Provide the [X, Y] coordinate of the cell's center where the given text is located.  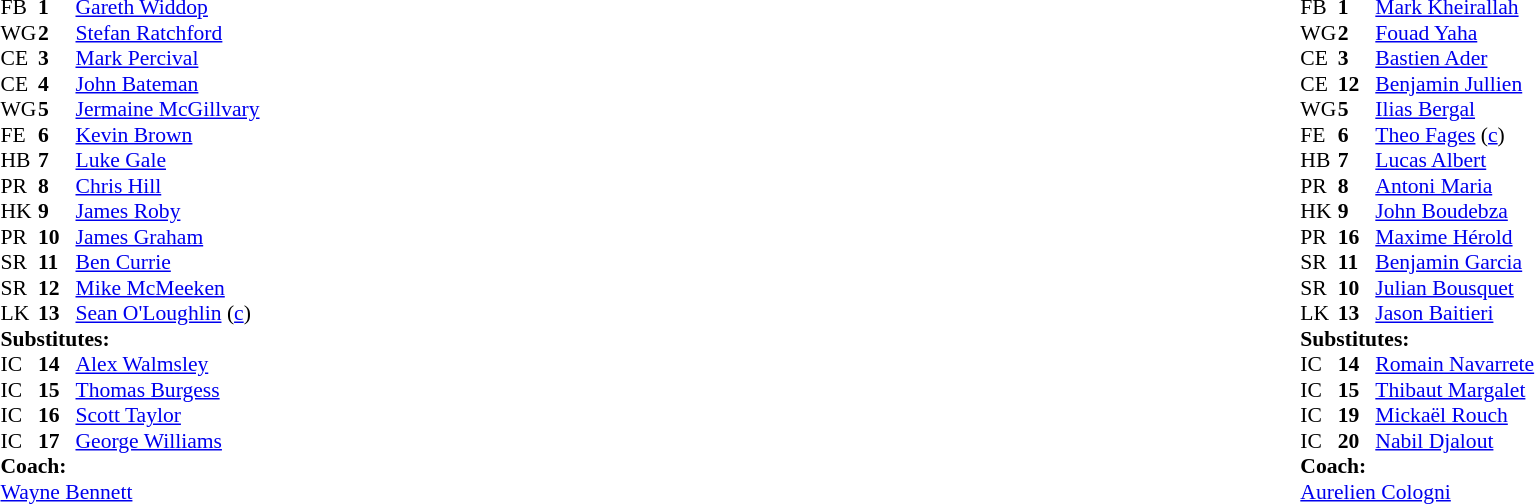
Julian Bousquet [1454, 288]
Alex Walmsley [168, 365]
Mark Percival [168, 59]
Luke Gale [168, 161]
Thomas Burgess [168, 390]
4 [57, 84]
John Boudebza [1454, 211]
Thibaut Margalet [1454, 390]
Bastien Ader [1454, 59]
Jermaine McGillvary [168, 109]
Theo Fages (c) [1454, 135]
Benjamin Jullien [1454, 84]
Sean O'Loughlin (c) [168, 313]
John Bateman [168, 84]
Nabil Djalout [1454, 441]
James Graham [168, 237]
Stefan Ratchford [168, 33]
Scott Taylor [168, 415]
Maxime Hérold [1454, 237]
Chris Hill [168, 186]
Mickaël Rouch [1454, 415]
James Roby [168, 211]
Jason Baitieri [1454, 313]
Mike McMeeken [168, 288]
Ilias Bergal [1454, 109]
Kevin Brown [168, 135]
Ben Currie [168, 263]
Fouad Yaha [1454, 33]
Benjamin Garcia [1454, 263]
19 [1357, 415]
Lucas Albert [1454, 161]
Antoni Maria [1454, 186]
Romain Navarrete [1454, 365]
17 [57, 441]
George Williams [168, 441]
20 [1357, 441]
